Return the [X, Y] coordinate for the center point of the cell that contains the specified text.  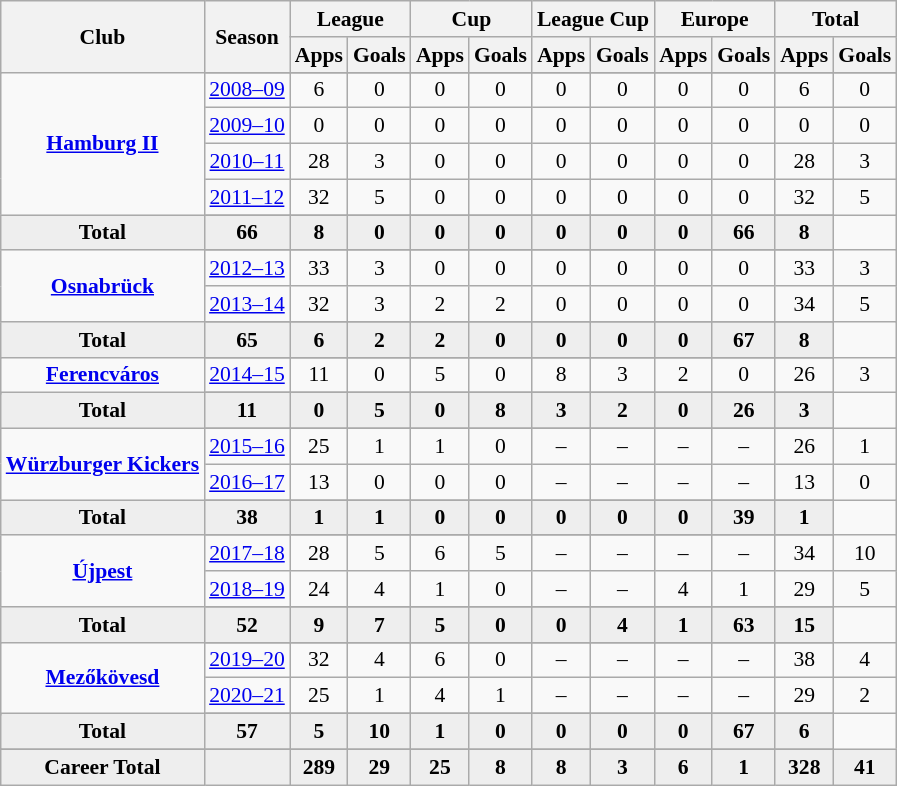
League Cup [593, 19]
Würzburger Kickers [102, 464]
328 [804, 767]
Hamburg II [102, 143]
Cup [472, 19]
Club [102, 36]
Mezőkövesd [102, 678]
Europe [714, 19]
2009–10 [247, 126]
289 [319, 767]
2013–14 [247, 304]
2017–18 [247, 554]
52 [247, 625]
Ferencváros [102, 375]
15 [804, 625]
2010–11 [247, 162]
2020–21 [247, 696]
9 [319, 625]
League [350, 19]
39 [744, 518]
63 [744, 625]
2019–20 [247, 660]
2015–16 [247, 447]
Újpest [102, 572]
41 [864, 767]
7 [380, 625]
2018–19 [247, 589]
Osnabrück [102, 286]
Career Total [102, 767]
2011–12 [247, 197]
2008–09 [247, 90]
65 [247, 340]
57 [247, 732]
Season [247, 36]
2014–15 [247, 375]
2012–13 [247, 269]
24 [319, 589]
2016–17 [247, 482]
